Provide the (x, y) coordinate of the cell's center where the given text is located.  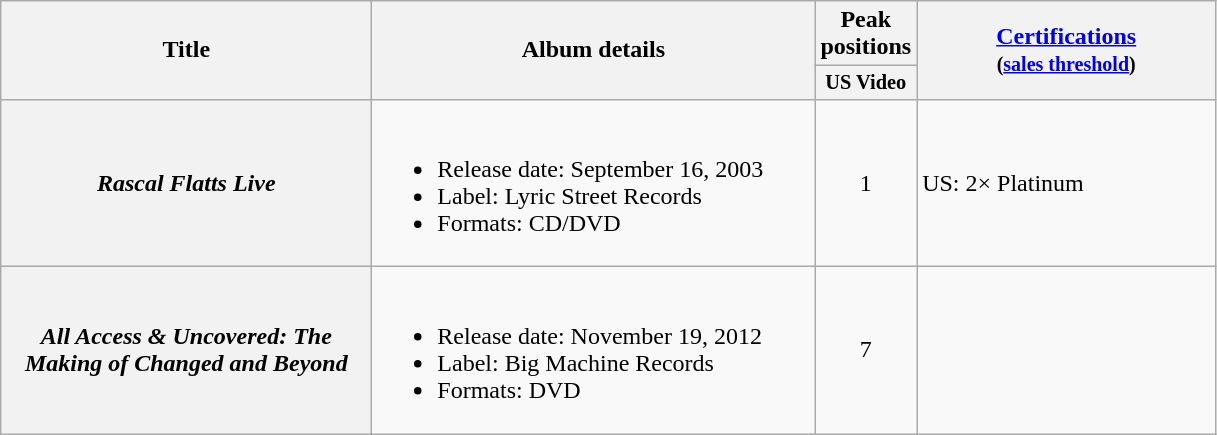
1 (866, 182)
Title (186, 50)
Certifications(sales threshold) (1066, 50)
Peak positions (866, 34)
Release date: September 16, 2003Label: Lyric Street RecordsFormats: CD/DVD (594, 182)
Release date: November 19, 2012Label: Big Machine RecordsFormats: DVD (594, 350)
Rascal Flatts Live (186, 182)
US Video (866, 83)
7 (866, 350)
US: 2× Platinum (1066, 182)
Album details (594, 50)
All Access & Uncovered: TheMaking of Changed and Beyond (186, 350)
